Identify which cell holds the provided text, then report its [X, Y] central coordinate. 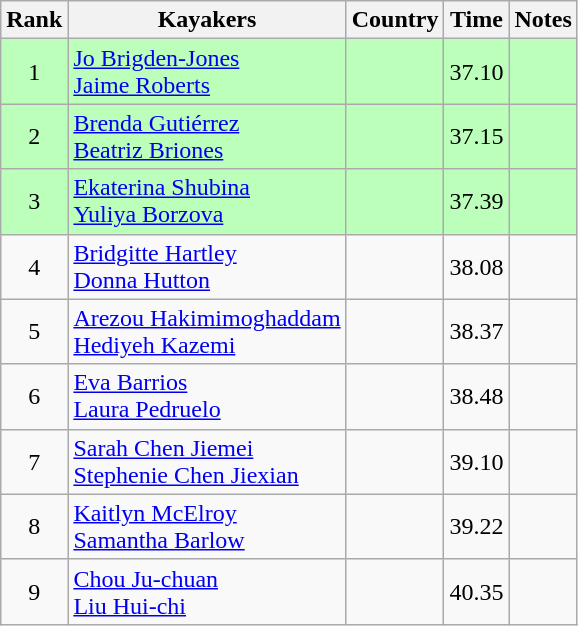
9 [34, 592]
40.35 [476, 592]
Ekaterina ShubinaYuliya Borzova [207, 202]
Kayakers [207, 20]
Chou Ju-chuanLiu Hui-chi [207, 592]
38.37 [476, 332]
Sarah Chen JiemeiStephenie Chen Jiexian [207, 462]
Time [476, 20]
37.39 [476, 202]
39.10 [476, 462]
Arezou HakimimoghaddamHediyeh Kazemi [207, 332]
2 [34, 136]
1 [34, 72]
7 [34, 462]
Kaitlyn McElroySamantha Barlow [207, 526]
6 [34, 396]
38.48 [476, 396]
Jo Brigden-JonesJaime Roberts [207, 72]
Country [395, 20]
37.15 [476, 136]
3 [34, 202]
Rank [34, 20]
38.08 [476, 266]
37.10 [476, 72]
Brenda GutiérrezBeatriz Briones [207, 136]
5 [34, 332]
Notes [543, 20]
4 [34, 266]
Bridgitte HartleyDonna Hutton [207, 266]
39.22 [476, 526]
Eva BarriosLaura Pedruelo [207, 396]
8 [34, 526]
